Search for the cell housing the specified text and yield its [X, Y] center coordinate. 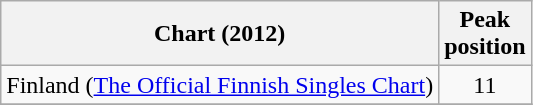
11 [485, 85]
Chart (2012) [220, 34]
Peakposition [485, 34]
Finland (The Official Finnish Singles Chart) [220, 85]
